Capture the cell that displays the provided text and extract its [X, Y] central coordinate. 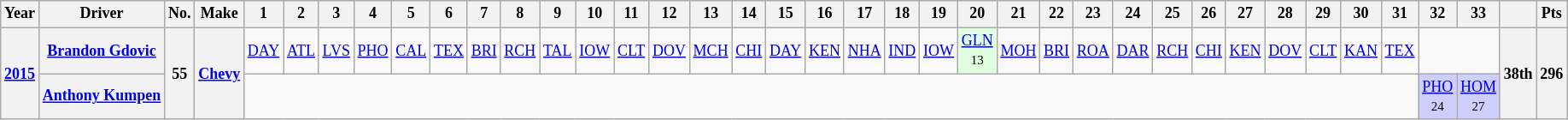
MCH [711, 51]
30 [1361, 14]
26 [1209, 14]
20 [977, 14]
Driver [101, 14]
27 [1245, 14]
296 [1552, 74]
32 [1438, 14]
Year [20, 14]
23 [1093, 14]
55 [179, 74]
31 [1400, 14]
13 [711, 14]
22 [1057, 14]
1 [264, 14]
Anthony Kumpen [101, 97]
PHO [372, 51]
ATL [301, 51]
DAR [1132, 51]
Make [219, 14]
4 [372, 14]
28 [1285, 14]
2015 [20, 74]
IND [902, 51]
38th [1518, 74]
MOH [1018, 51]
PHO24 [1438, 97]
LVS [336, 51]
KAN [1361, 51]
GLN13 [977, 51]
2 [301, 14]
CAL [412, 51]
19 [939, 14]
8 [520, 14]
TAL [558, 51]
HOM27 [1479, 97]
18 [902, 14]
33 [1479, 14]
Chevy [219, 74]
6 [449, 14]
5 [412, 14]
7 [483, 14]
9 [558, 14]
14 [749, 14]
21 [1018, 14]
12 [670, 14]
Brandon Gdovic [101, 51]
No. [179, 14]
17 [864, 14]
24 [1132, 14]
10 [594, 14]
15 [786, 14]
11 [632, 14]
Pts [1552, 14]
25 [1173, 14]
ROA [1093, 51]
NHA [864, 51]
16 [825, 14]
3 [336, 14]
29 [1324, 14]
